Determine the (X, Y) coordinate at the center of the cell enclosing the given text.  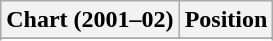
Chart (2001–02) (90, 20)
Position (226, 20)
